Output the (x, y) coordinate of the center of the cell containing the given text.  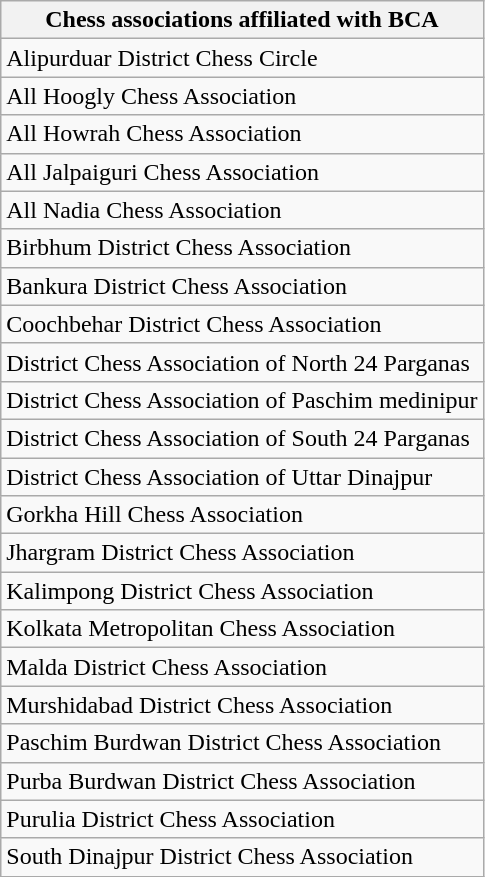
Kalimpong District Chess Association (242, 591)
South Dinajpur District Chess Association (242, 857)
District Chess Association of North 24 Parganas (242, 362)
Coochbehar District Chess Association (242, 324)
Gorkha Hill Chess Association (242, 515)
Purba Burdwan District Chess Association (242, 781)
Malda District Chess Association (242, 667)
All Jalpaiguri Chess Association (242, 172)
District Chess Association of Uttar Dinajpur (242, 477)
Kolkata Metropolitan Chess Association (242, 629)
Birbhum District Chess Association (242, 248)
Chess associations affiliated with BCA (242, 20)
Murshidabad District Chess Association (242, 705)
District Chess Association of Paschim medinipur (242, 400)
All Hoogly Chess Association (242, 96)
Jhargram District Chess Association (242, 553)
All Howrah Chess Association (242, 134)
Paschim Burdwan District Chess Association (242, 743)
Alipurduar District Chess Circle (242, 58)
Bankura District Chess Association (242, 286)
District Chess Association of South 24 Parganas (242, 438)
All Nadia Chess Association (242, 210)
Purulia District Chess Association (242, 819)
